Identify which cell holds the provided text, then report its [X, Y] central coordinate. 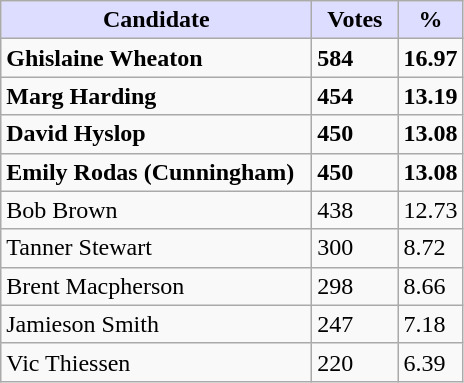
220 [355, 362]
Tanner Stewart [156, 248]
298 [355, 286]
% [430, 20]
16.97 [430, 58]
247 [355, 324]
Votes [355, 20]
Marg Harding [156, 96]
12.73 [430, 210]
Emily Rodas (Cunningham) [156, 172]
438 [355, 210]
David Hyslop [156, 134]
8.72 [430, 248]
Vic Thiessen [156, 362]
300 [355, 248]
7.18 [430, 324]
Ghislaine Wheaton [156, 58]
454 [355, 96]
8.66 [430, 286]
13.19 [430, 96]
Bob Brown [156, 210]
Jamieson Smith [156, 324]
584 [355, 58]
6.39 [430, 362]
Candidate [156, 20]
Brent Macpherson [156, 286]
